Locate the cell with the specified text and output its [x, y] center coordinate. 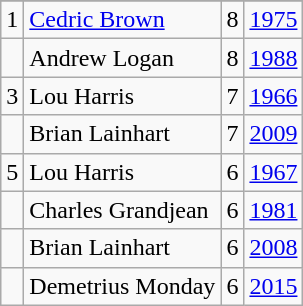
2009 [274, 134]
1975 [274, 20]
1988 [274, 58]
1966 [274, 96]
2008 [274, 248]
3 [12, 96]
Demetrius Monday [122, 286]
1967 [274, 172]
Cedric Brown [122, 20]
1981 [274, 210]
Andrew Logan [122, 58]
5 [12, 172]
Charles Grandjean [122, 210]
1 [12, 20]
2015 [274, 286]
